Return [x, y] of the center of cell containing provided text 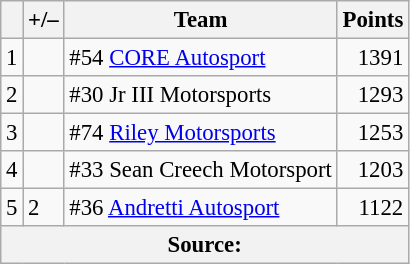
#54 CORE Autosport [200, 58]
#36 Andretti Autosport [200, 208]
+/– [44, 20]
#33 Sean Creech Motorsport [200, 170]
Source: [205, 245]
1122 [372, 208]
#74 Riley Motorsports [200, 133]
1203 [372, 170]
4 [12, 170]
1391 [372, 58]
Team [200, 20]
#30 Jr III Motorsports [200, 95]
5 [12, 208]
1 [12, 58]
Points [372, 20]
3 [12, 133]
1293 [372, 95]
1253 [372, 133]
